Extract the (X, Y) coordinate from the center of the cell holding the provided text.  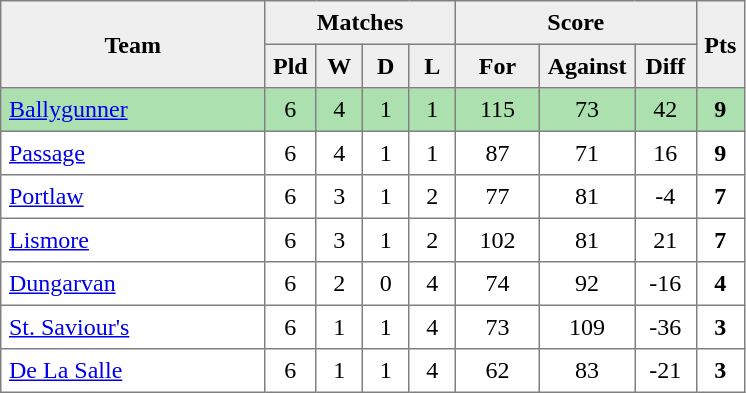
Diff (666, 66)
-21 (666, 371)
42 (666, 110)
102 (497, 240)
0 (385, 284)
Score (576, 23)
74 (497, 284)
-16 (666, 284)
Pld (290, 66)
21 (666, 240)
Dungarvan (133, 284)
-36 (666, 327)
92 (586, 284)
Ballygunner (133, 110)
77 (497, 197)
D (385, 66)
St. Saviour's (133, 327)
62 (497, 371)
Passage (133, 153)
Portlaw (133, 197)
109 (586, 327)
71 (586, 153)
L (432, 66)
Team (133, 44)
83 (586, 371)
Against (586, 66)
115 (497, 110)
Lismore (133, 240)
De La Salle (133, 371)
Pts (720, 44)
16 (666, 153)
87 (497, 153)
W (339, 66)
Matches (360, 23)
For (497, 66)
-4 (666, 197)
